Detect which cell encompasses the target text, then output its (x, y) center coordinate. 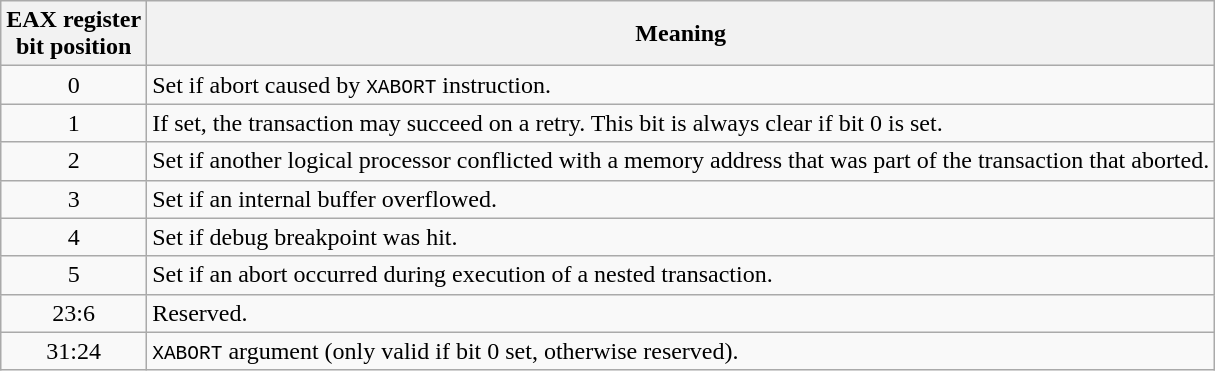
EAX registerbit position (74, 34)
Set if abort caused by XABORT instruction. (681, 85)
23:6 (74, 313)
If set, the transaction may succeed on a retry. This bit is always clear if bit 0 is set. (681, 123)
0 (74, 85)
31:24 (74, 351)
Meaning (681, 34)
Set if another logical processor conflicted with a memory address that was part of the transaction that aborted. (681, 161)
XABORT argument (only valid if bit 0 set, otherwise reserved). (681, 351)
1 (74, 123)
3 (74, 199)
Set if an internal buffer overflowed. (681, 199)
Reserved. (681, 313)
2 (74, 161)
Set if debug breakpoint was hit. (681, 237)
5 (74, 275)
4 (74, 237)
Set if an abort occurred during execution of a nested transaction. (681, 275)
